Pinpoint the cell where the given text exists, returning its [x, y] midpoint coordinate. 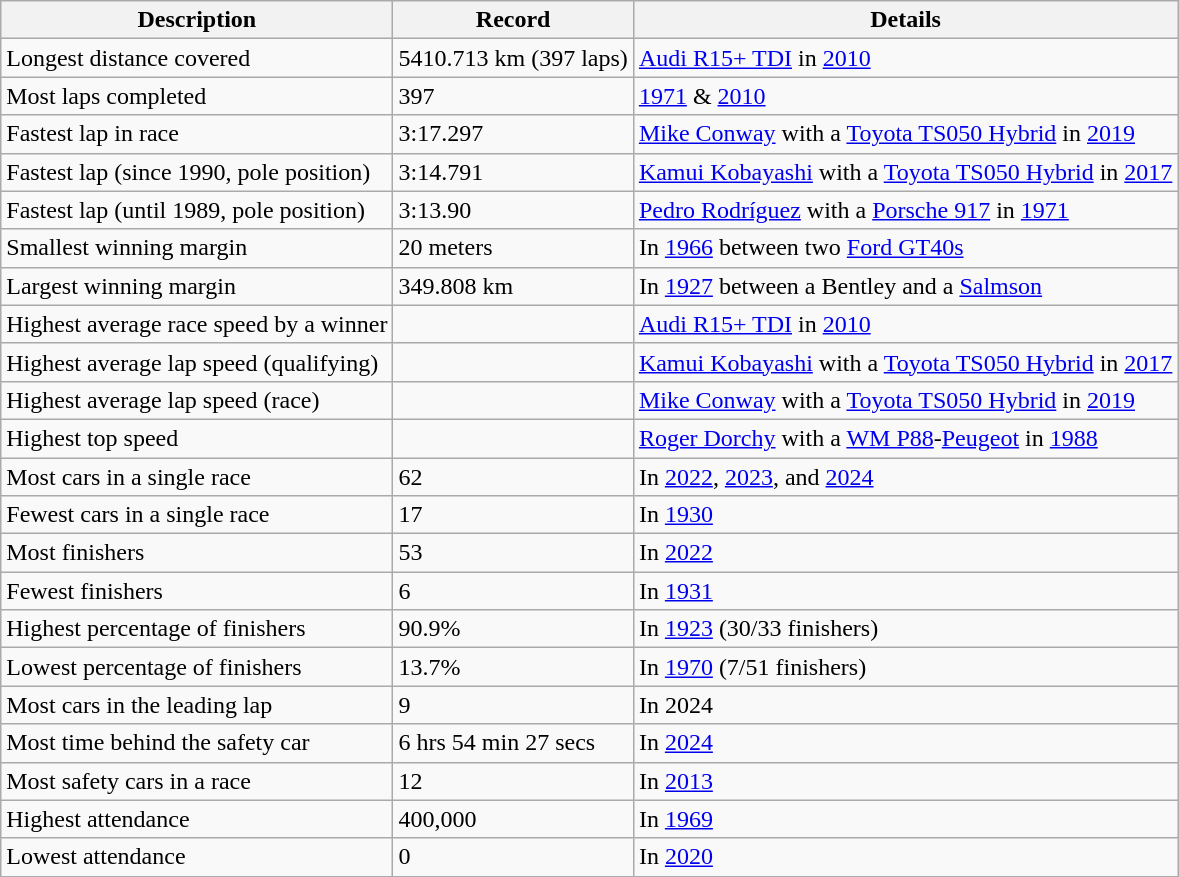
90.9% [513, 629]
Most finishers [197, 553]
62 [513, 477]
Most time behind the safety car [197, 743]
In 1930 [905, 515]
In 1927 between a Bentley and a Salmson [905, 286]
Details [905, 20]
Fewest cars in a single race [197, 515]
5410.713 km (397 laps) [513, 58]
Record [513, 20]
In 2022, 2023, and 2024 [905, 477]
20 meters [513, 248]
Highest average lap speed (race) [197, 400]
Description [197, 20]
Highest average lap speed (qualifying) [197, 362]
1971 & 2010 [905, 96]
6 hrs 54 min 27 secs [513, 743]
400,000 [513, 819]
In 1923 (30/33 finishers) [905, 629]
In 1966 between two Ford GT40s [905, 248]
Most cars in the leading lap [197, 705]
6 [513, 591]
Smallest winning margin [197, 248]
3:17.297 [513, 134]
Roger Dorchy with a WM P88-Peugeot in 1988 [905, 438]
Highest top speed [197, 438]
Fastest lap in race [197, 134]
9 [513, 705]
3:14.791 [513, 172]
Largest winning margin [197, 286]
17 [513, 515]
Highest attendance [197, 819]
3:13.90 [513, 210]
In 1969 [905, 819]
397 [513, 96]
53 [513, 553]
Lowest percentage of finishers [197, 667]
Fastest lap (since 1990, pole position) [197, 172]
Fewest finishers [197, 591]
12 [513, 781]
Most cars in a single race [197, 477]
13.7% [513, 667]
In 1970 (7/51 finishers) [905, 667]
Highest average race speed by a winner [197, 324]
Highest percentage of finishers [197, 629]
In 2022 [905, 553]
Most laps completed [197, 96]
Lowest attendance [197, 857]
In 1931 [905, 591]
349.808 km [513, 286]
In 2013 [905, 781]
Pedro Rodríguez with a Porsche 917 in 1971 [905, 210]
Longest distance covered [197, 58]
In 2020 [905, 857]
0 [513, 857]
Most safety cars in a race [197, 781]
Fastest lap (until 1989, pole position) [197, 210]
